Search for the cell housing the specified text and yield its (x, y) center coordinate. 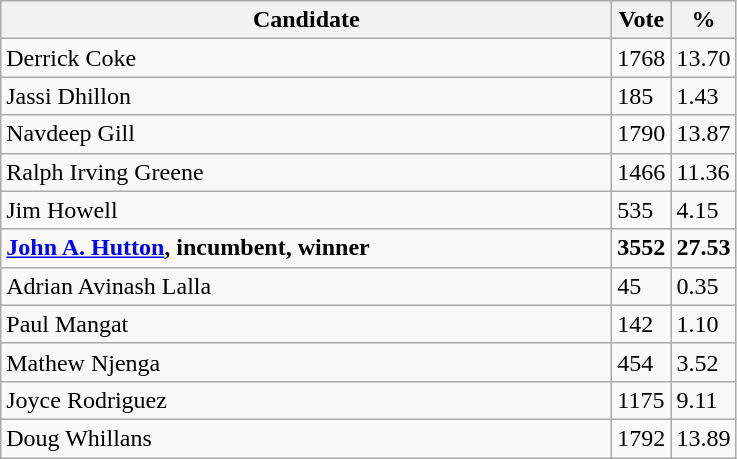
13.87 (704, 134)
1790 (642, 134)
454 (642, 362)
Jassi Dhillon (306, 96)
142 (642, 324)
John A. Hutton, incumbent, winner (306, 248)
Derrick Coke (306, 58)
Jim Howell (306, 210)
1175 (642, 400)
Ralph Irving Greene (306, 172)
Candidate (306, 20)
9.11 (704, 400)
Vote (642, 20)
3.52 (704, 362)
535 (642, 210)
Adrian Avinash Lalla (306, 286)
1.10 (704, 324)
27.53 (704, 248)
13.89 (704, 438)
Joyce Rodriguez (306, 400)
0.35 (704, 286)
Navdeep Gill (306, 134)
45 (642, 286)
1792 (642, 438)
11.36 (704, 172)
% (704, 20)
13.70 (704, 58)
3552 (642, 248)
1768 (642, 58)
1.43 (704, 96)
Paul Mangat (306, 324)
Doug Whillans (306, 438)
185 (642, 96)
4.15 (704, 210)
Mathew Njenga (306, 362)
1466 (642, 172)
